Identify which cell holds the provided text, then report its (x, y) central coordinate. 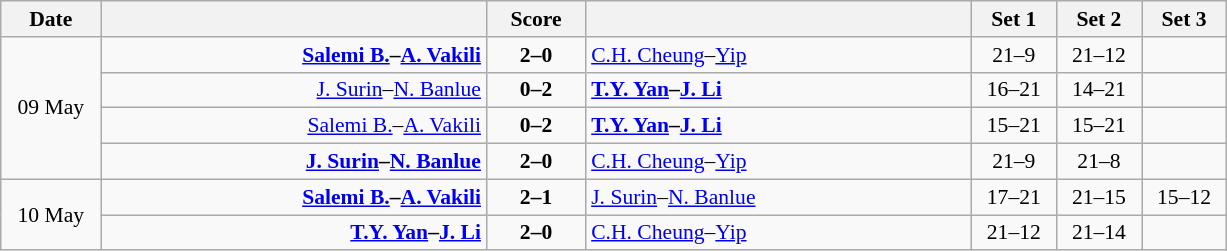
Score (536, 19)
14–21 (1098, 90)
09 May (51, 108)
Set 1 (1014, 19)
Set 3 (1184, 19)
21–14 (1098, 233)
2–1 (536, 197)
16–21 (1014, 90)
21–15 (1098, 197)
10 May (51, 214)
15–12 (1184, 197)
Date (51, 19)
Set 2 (1098, 19)
21–8 (1098, 162)
17–21 (1014, 197)
